Detect which cell encompasses the target text, then output its [x, y] center coordinate. 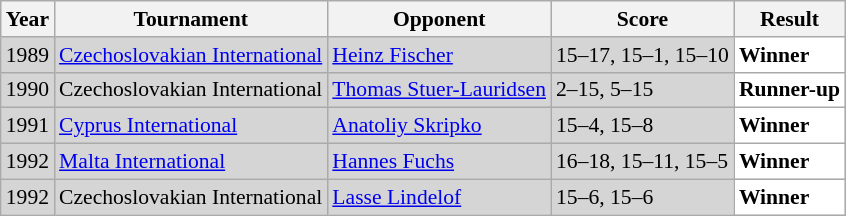
16–18, 15–11, 15–5 [642, 162]
2–15, 5–15 [642, 90]
Score [642, 19]
1991 [28, 126]
1989 [28, 55]
15–4, 15–8 [642, 126]
15–17, 15–1, 15–10 [642, 55]
Thomas Stuer-Lauridsen [439, 90]
Hannes Fuchs [439, 162]
Lasse Lindelof [439, 197]
Result [790, 19]
Cyprus International [190, 126]
1990 [28, 90]
Malta International [190, 162]
Heinz Fischer [439, 55]
Anatoliy Skripko [439, 126]
Runner-up [790, 90]
15–6, 15–6 [642, 197]
Opponent [439, 19]
Tournament [190, 19]
Year [28, 19]
